Capture the cell that displays the provided text and extract its [x, y] central coordinate. 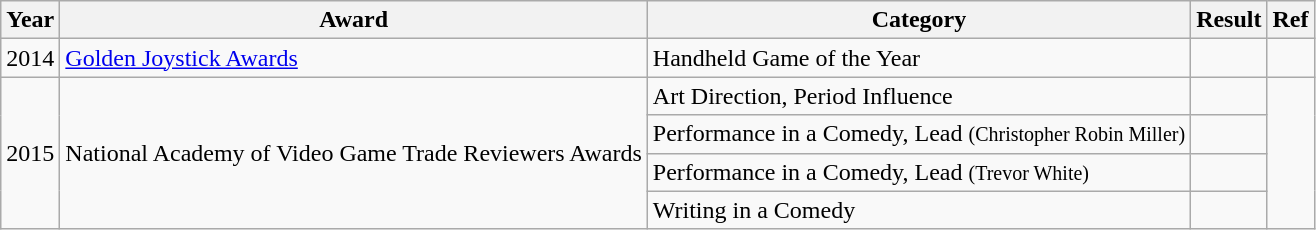
Award [354, 20]
Result [1229, 20]
Ref [1290, 20]
Category [918, 20]
Performance in a Comedy, Lead (Trevor White) [918, 172]
Year [30, 20]
Art Direction, Period Influence [918, 96]
Handheld Game of the Year [918, 58]
National Academy of Video Game Trade Reviewers Awards [354, 153]
Golden Joystick Awards [354, 58]
2014 [30, 58]
Performance in a Comedy, Lead (Christopher Robin Miller) [918, 134]
Writing in a Comedy [918, 210]
2015 [30, 153]
